Scan for the cell matching the given text and deliver its [x, y] coordinate at center. 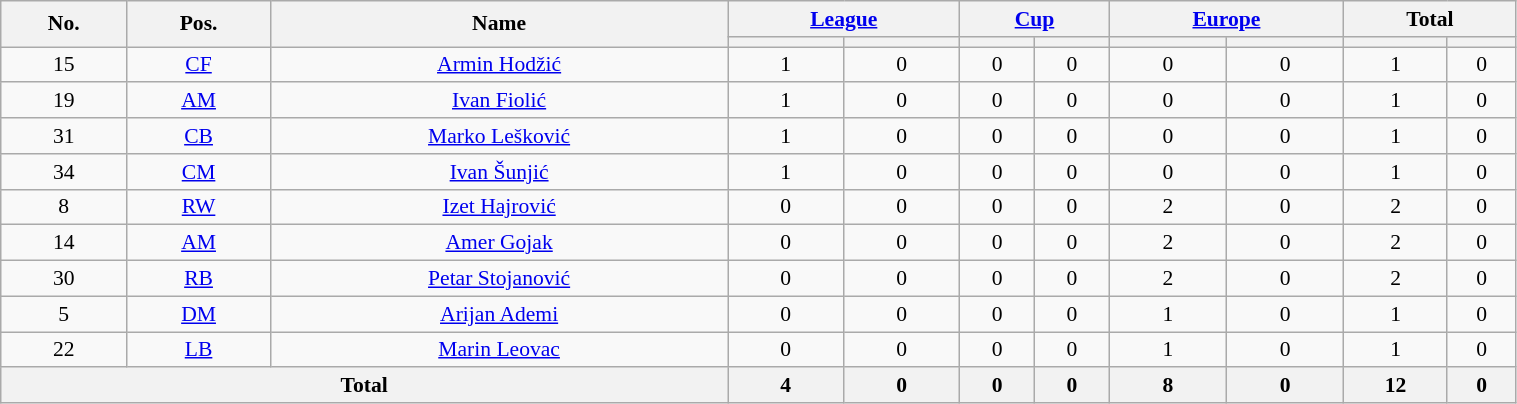
Armin Hodžić [498, 65]
Europe [1226, 19]
12 [1396, 386]
LB [199, 350]
Name [498, 24]
Arijan Ademi [498, 314]
Ivan Šunjić [498, 172]
Izet Hajrović [498, 207]
RB [199, 279]
League [844, 19]
Pos. [199, 24]
CB [199, 136]
RW [199, 207]
22 [64, 350]
Petar Stojanović [498, 279]
5 [64, 314]
4 [786, 386]
19 [64, 101]
DM [199, 314]
Marin Leovac [498, 350]
14 [64, 243]
Ivan Fiolić [498, 101]
CM [199, 172]
No. [64, 24]
34 [64, 172]
Marko Lešković [498, 136]
Cup [1034, 19]
CF [199, 65]
Amer Gojak [498, 243]
31 [64, 136]
15 [64, 65]
30 [64, 279]
